Capture the cell that displays the provided text and extract its (x, y) central coordinate. 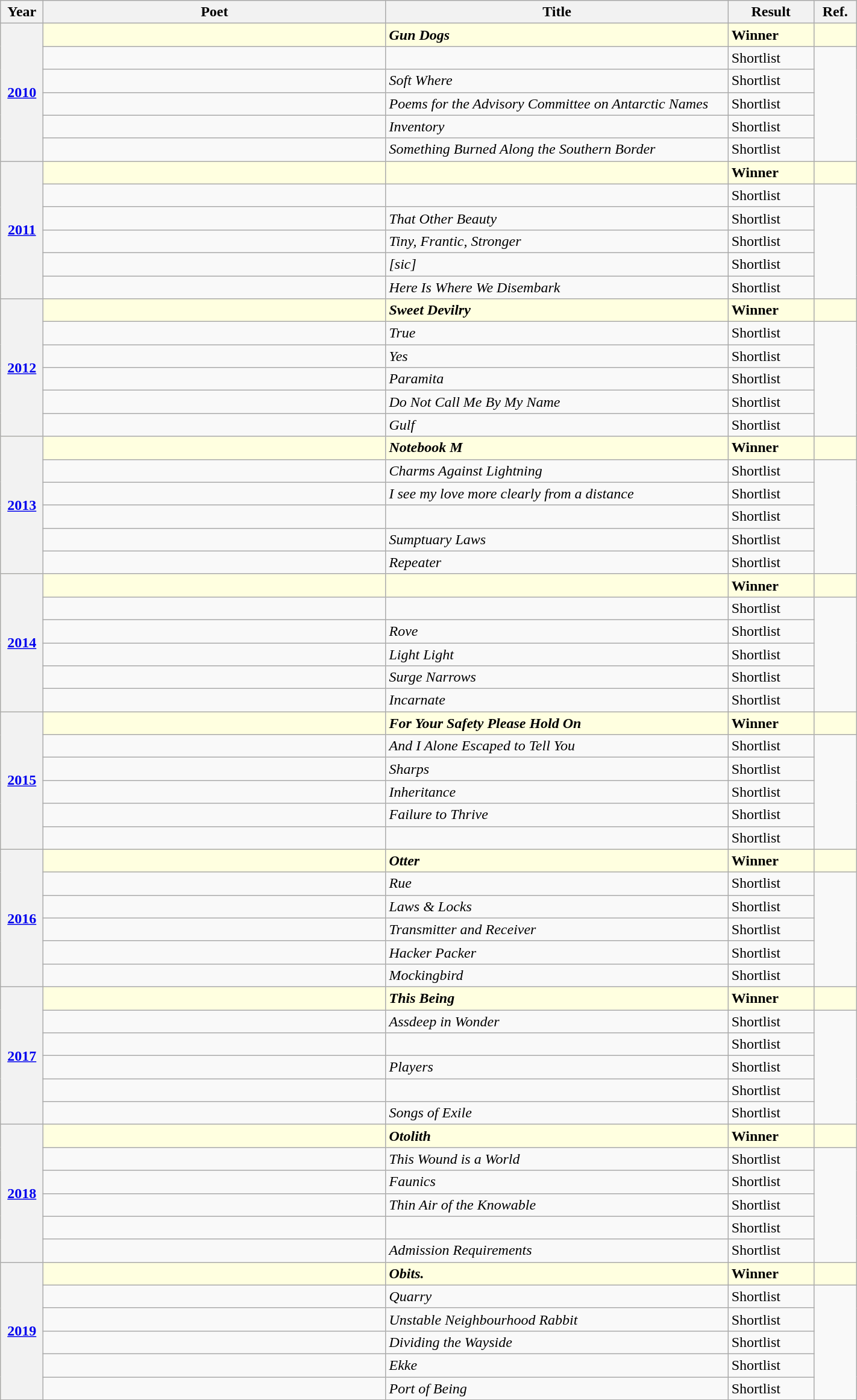
For Your Safety Please Hold On (557, 723)
Something Burned Along the Southern Border (557, 149)
Title (557, 12)
2019 (22, 1331)
Sumptuary Laws (557, 539)
Light Light (557, 654)
Poems for the Advisory Committee on Antarctic Names (557, 104)
That Other Beauty (557, 218)
Quarry (557, 1296)
Do Not Call Me By My Name (557, 402)
2011 (22, 230)
Dividing the Wayside (557, 1342)
Incarnate (557, 700)
Soft Where (557, 81)
Thin Air of the Knowable (557, 1205)
Otter (557, 861)
Port of Being (557, 1388)
Transmitter and Receiver (557, 929)
Yes (557, 356)
Tiny, Frantic, Stronger (557, 241)
2014 (22, 642)
Repeater (557, 562)
Ref. (835, 12)
Paramita (557, 379)
Gulf (557, 425)
2016 (22, 918)
Surge Narrows (557, 677)
Rue (557, 884)
Inheritance (557, 792)
2017 (22, 1055)
2013 (22, 505)
2010 (22, 92)
This Wound is a World (557, 1159)
True (557, 333)
I see my love more clearly from a distance (557, 494)
Admission Requirements (557, 1251)
Poet (215, 12)
Result (771, 12)
Charms Against Lightning (557, 471)
Faunics (557, 1182)
Unstable Neighbourhood Rabbit (557, 1319)
Gun Dogs (557, 35)
[sic] (557, 264)
Players (557, 1067)
And I Alone Escaped to Tell You (557, 746)
Sharps (557, 769)
Obits. (557, 1273)
Sweet Devilry (557, 310)
Rove (557, 631)
Otolith (557, 1136)
2012 (22, 368)
Failure to Thrive (557, 815)
This Being (557, 998)
Here Is Where We Disembark (557, 287)
2018 (22, 1193)
Year (22, 12)
Hacker Packer (557, 952)
Ekke (557, 1365)
Laws & Locks (557, 906)
Assdeep in Wonder (557, 1022)
Inventory (557, 127)
Songs of Exile (557, 1113)
2015 (22, 780)
Notebook M (557, 448)
Mockingbird (557, 975)
